Output the [X, Y] coordinate of the center of the cell containing the given text.  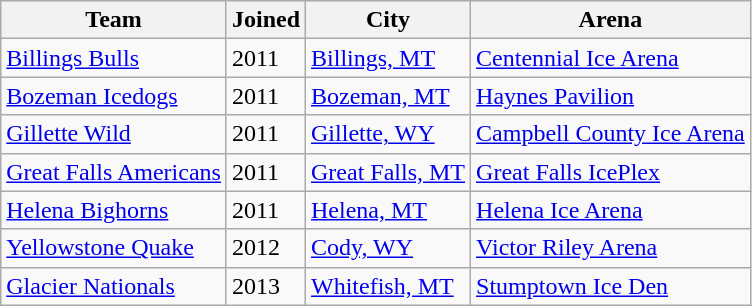
Bozeman, MT [388, 96]
Arena [611, 20]
Great Falls, MT [388, 172]
Helena Ice Arena [611, 210]
Bozeman Icedogs [114, 96]
Billings Bulls [114, 58]
Yellowstone Quake [114, 248]
Helena, MT [388, 210]
Campbell County Ice Arena [611, 134]
Centennial Ice Arena [611, 58]
Gillette Wild [114, 134]
City [388, 20]
Gillette, WY [388, 134]
Great Falls Americans [114, 172]
Billings, MT [388, 58]
Cody, WY [388, 248]
2012 [266, 248]
Victor Riley Arena [611, 248]
Whitefish, MT [388, 286]
Great Falls IcePlex [611, 172]
2013 [266, 286]
Helena Bighorns [114, 210]
Joined [266, 20]
Stumptown Ice Den [611, 286]
Glacier Nationals [114, 286]
Team [114, 20]
Haynes Pavilion [611, 96]
